Determine the (x, y) coordinate at the center of the cell enclosing the given text.  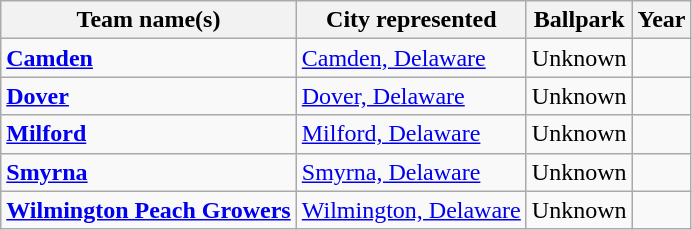
Dover, Delaware (411, 96)
City represented (411, 20)
Wilmington, Delaware (411, 210)
Dover (149, 96)
Team name(s) (149, 20)
Ballpark (579, 20)
Camden, Delaware (411, 58)
Smyrna, Delaware (411, 172)
Smyrna (149, 172)
Wilmington Peach Growers (149, 210)
Year (662, 20)
Milford (149, 134)
Milford, Delaware (411, 134)
Camden (149, 58)
